Return (x, y) of the center of cell containing provided text 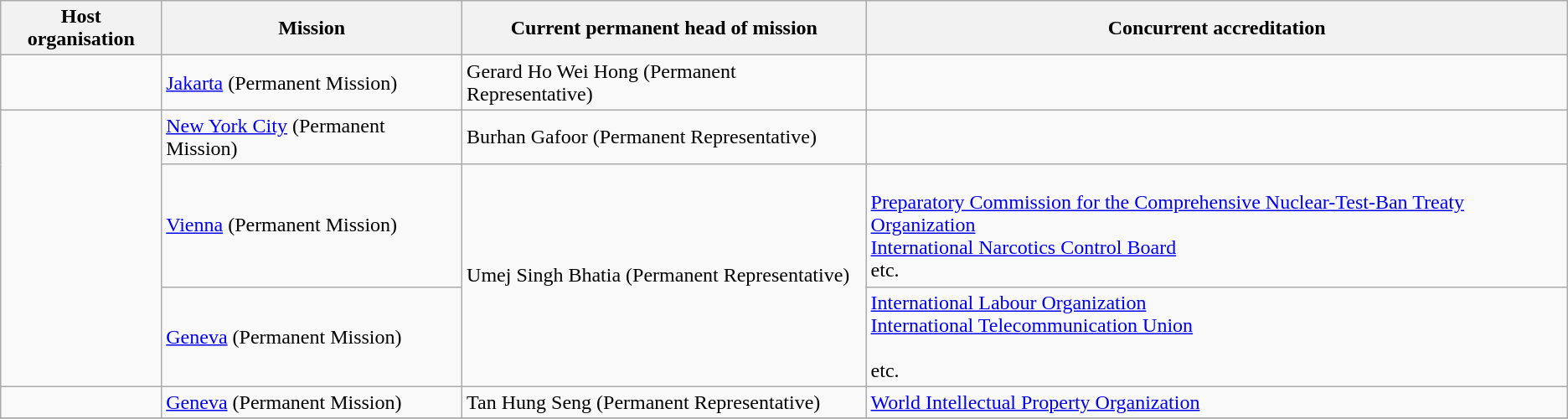
Preparatory Commission for the Comprehensive Nuclear-Test-Ban Treaty OrganizationInternational Narcotics Control Boardetc. (1216, 225)
International Labour OrganizationInternational Telecommunication Unionetc. (1216, 337)
Jakarta (Permanent Mission) (312, 82)
New York City (Permanent Mission) (312, 137)
Gerard Ho Wei Hong (Permanent Representative) (665, 82)
World Intellectual Property Organization (1216, 402)
Vienna (Permanent Mission) (312, 225)
Umej Singh Bhatia (Permanent Representative) (665, 275)
Host organisation (81, 28)
Mission (312, 28)
Current permanent head of mission (665, 28)
Burhan Gafoor (Permanent Representative) (665, 137)
Tan Hung Seng (Permanent Representative) (665, 402)
Concurrent accreditation (1216, 28)
